For the text-containing cell, return its midpoint in [x, y] coordinate format. 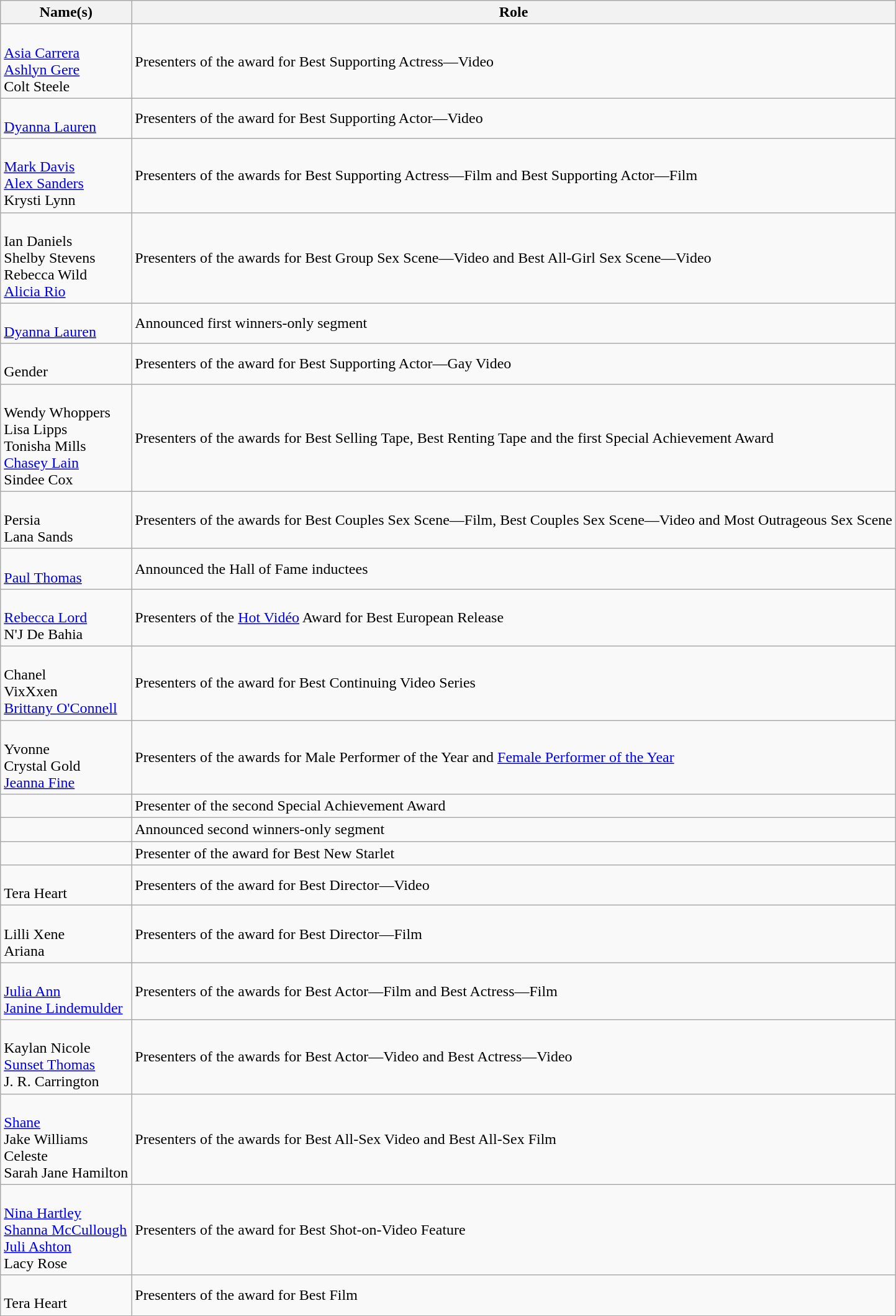
Presenters of the awards for Best Group Sex Scene—Video and Best All-Girl Sex Scene—Video [514, 258]
Presenter of the second Special Achievement Award [514, 806]
PersiaLana Sands [66, 520]
Nina HartleyShanna McCulloughJuli AshtonLacy Rose [66, 1230]
Presenters of the awards for Male Performer of the Year and Female Performer of the Year [514, 758]
Wendy WhoppersLisa LippsTonisha MillsChasey LainSindee Cox [66, 437]
YvonneCrystal GoldJeanna Fine [66, 758]
Ian DanielsShelby StevensRebecca WildAlicia Rio [66, 258]
Presenter of the award for Best New Starlet [514, 853]
Announced first winners-only segment [514, 323]
Julia AnnJanine Lindemulder [66, 991]
Presenters of the awards for Best Actor—Film and Best Actress—Film [514, 991]
Presenters of the award for Best Supporting Actress—Video [514, 61]
Name(s) [66, 12]
Kaylan NicoleSunset ThomasJ. R. Carrington [66, 1057]
Gender [66, 364]
Asia CarreraAshlyn GereColt Steele [66, 61]
Presenters of the awards for Best Couples Sex Scene—Film, Best Couples Sex Scene—Video and Most Outrageous Sex Scene [514, 520]
Presenters of the award for Best Shot-on-Video Feature [514, 1230]
Role [514, 12]
Presenters of the awards for Best Supporting Actress—Film and Best Supporting Actor—Film [514, 175]
Presenters of the award for Best Supporting Actor—Video [514, 118]
Announced the Hall of Fame inductees [514, 569]
Presenters of the awards for Best Selling Tape, Best Renting Tape and the first Special Achievement Award [514, 437]
Mark DavisAlex SandersKrysti Lynn [66, 175]
Presenters of the awards for Best Actor—Video and Best Actress—Video [514, 1057]
Presenters of the awards for Best All-Sex Video and Best All-Sex Film [514, 1139]
Presenters of the award for Best Continuing Video Series [514, 683]
Presenters of the Hot Vidéo Award for Best European Release [514, 617]
ChanelVixXxenBrittany O'Connell [66, 683]
Presenters of the award for Best Supporting Actor—Gay Video [514, 364]
Presenters of the award for Best Film [514, 1296]
Presenters of the award for Best Director—Video [514, 886]
Announced second winners-only segment [514, 830]
Paul Thomas [66, 569]
Lilli XeneAriana [66, 934]
ShaneJake WilliamsCelesteSarah Jane Hamilton [66, 1139]
Presenters of the award for Best Director—Film [514, 934]
Rebecca LordN'J De Bahia [66, 617]
